Locate the cell with the specified text and output its (x, y) center coordinate. 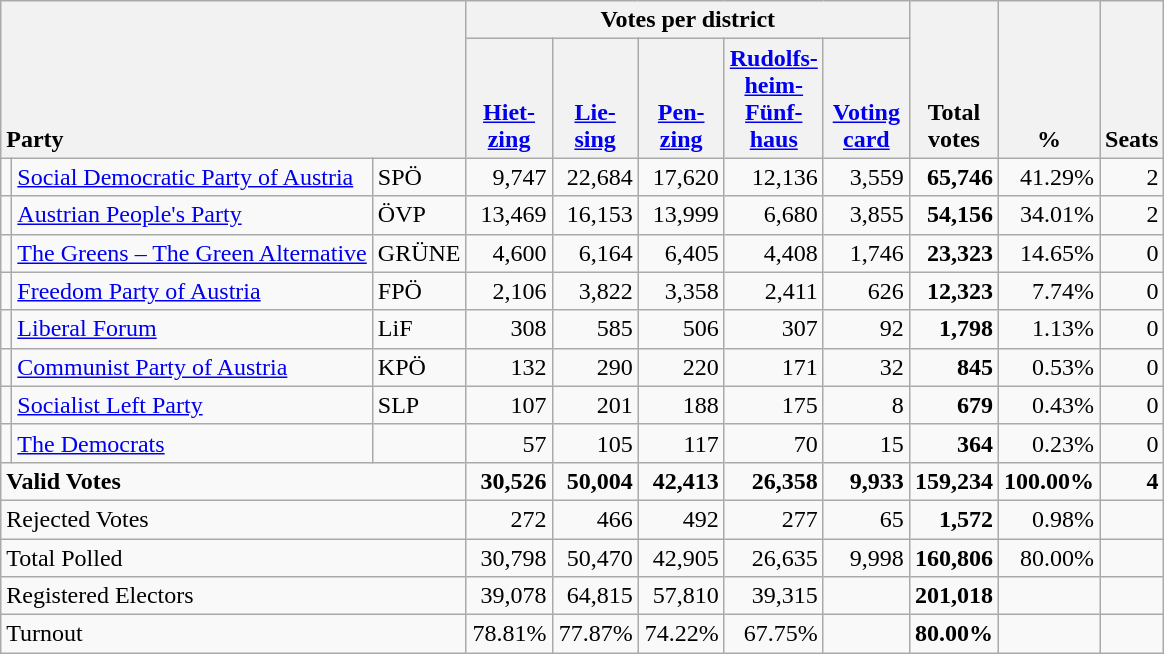
57,810 (681, 596)
679 (954, 405)
78.81% (509, 634)
26,635 (774, 557)
0.98% (1048, 519)
4 (1132, 481)
92 (866, 329)
Liberal Forum (192, 329)
107 (509, 405)
Valid Votes (234, 481)
307 (774, 329)
14.65% (1048, 253)
17,620 (681, 177)
30,798 (509, 557)
Communist Party of Austria (192, 367)
Freedom Party of Austria (192, 291)
9,933 (866, 481)
Registered Electors (234, 596)
100.00% (1048, 481)
9,747 (509, 177)
1,746 (866, 253)
4,408 (774, 253)
SLP (419, 405)
117 (681, 443)
492 (681, 519)
Seats (1132, 80)
70 (774, 443)
Hiet-zing (509, 98)
308 (509, 329)
FPÖ (419, 291)
57 (509, 443)
65,746 (954, 177)
132 (509, 367)
277 (774, 519)
ÖVP (419, 215)
159,234 (954, 481)
30,526 (509, 481)
220 (681, 367)
22,684 (595, 177)
Austrian People's Party (192, 215)
32 (866, 367)
506 (681, 329)
The Democrats (192, 443)
34.01% (1048, 215)
KPÖ (419, 367)
Votingcard (866, 98)
Socialist Left Party (192, 405)
4,600 (509, 253)
64,815 (595, 596)
2,106 (509, 291)
1,572 (954, 519)
626 (866, 291)
GRÜNE (419, 253)
Social Democratic Party of Austria (192, 177)
3,358 (681, 291)
39,315 (774, 596)
3,559 (866, 177)
67.75% (774, 634)
1.13% (1048, 329)
23,323 (954, 253)
0.23% (1048, 443)
6,164 (595, 253)
16,153 (595, 215)
845 (954, 367)
50,470 (595, 557)
12,323 (954, 291)
0.43% (1048, 405)
188 (681, 405)
The Greens – The Green Alternative (192, 253)
0.53% (1048, 367)
201 (595, 405)
201,018 (954, 596)
39,078 (509, 596)
Rudolfs-heim-Fünf-haus (774, 98)
6,680 (774, 215)
54,156 (954, 215)
12,136 (774, 177)
Party (234, 80)
466 (595, 519)
42,413 (681, 481)
50,004 (595, 481)
1,798 (954, 329)
160,806 (954, 557)
3,822 (595, 291)
SPÖ (419, 177)
171 (774, 367)
26,358 (774, 481)
15 (866, 443)
272 (509, 519)
7.74% (1048, 291)
105 (595, 443)
290 (595, 367)
77.87% (595, 634)
41.29% (1048, 177)
Pen-zing (681, 98)
13,999 (681, 215)
364 (954, 443)
6,405 (681, 253)
Totalvotes (954, 80)
Turnout (234, 634)
42,905 (681, 557)
74.22% (681, 634)
3,855 (866, 215)
175 (774, 405)
Rejected Votes (234, 519)
585 (595, 329)
Total Polled (234, 557)
% (1048, 80)
65 (866, 519)
9,998 (866, 557)
8 (866, 405)
Lie-sing (595, 98)
Votes per district (688, 20)
2,411 (774, 291)
LiF (419, 329)
13,469 (509, 215)
